Provide the (X, Y) coordinate of the cell's center where the given text is located.  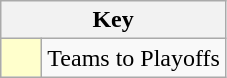
Teams to Playoffs (134, 58)
Key (114, 20)
